Locate the cell with the specified text and output its [x, y] center coordinate. 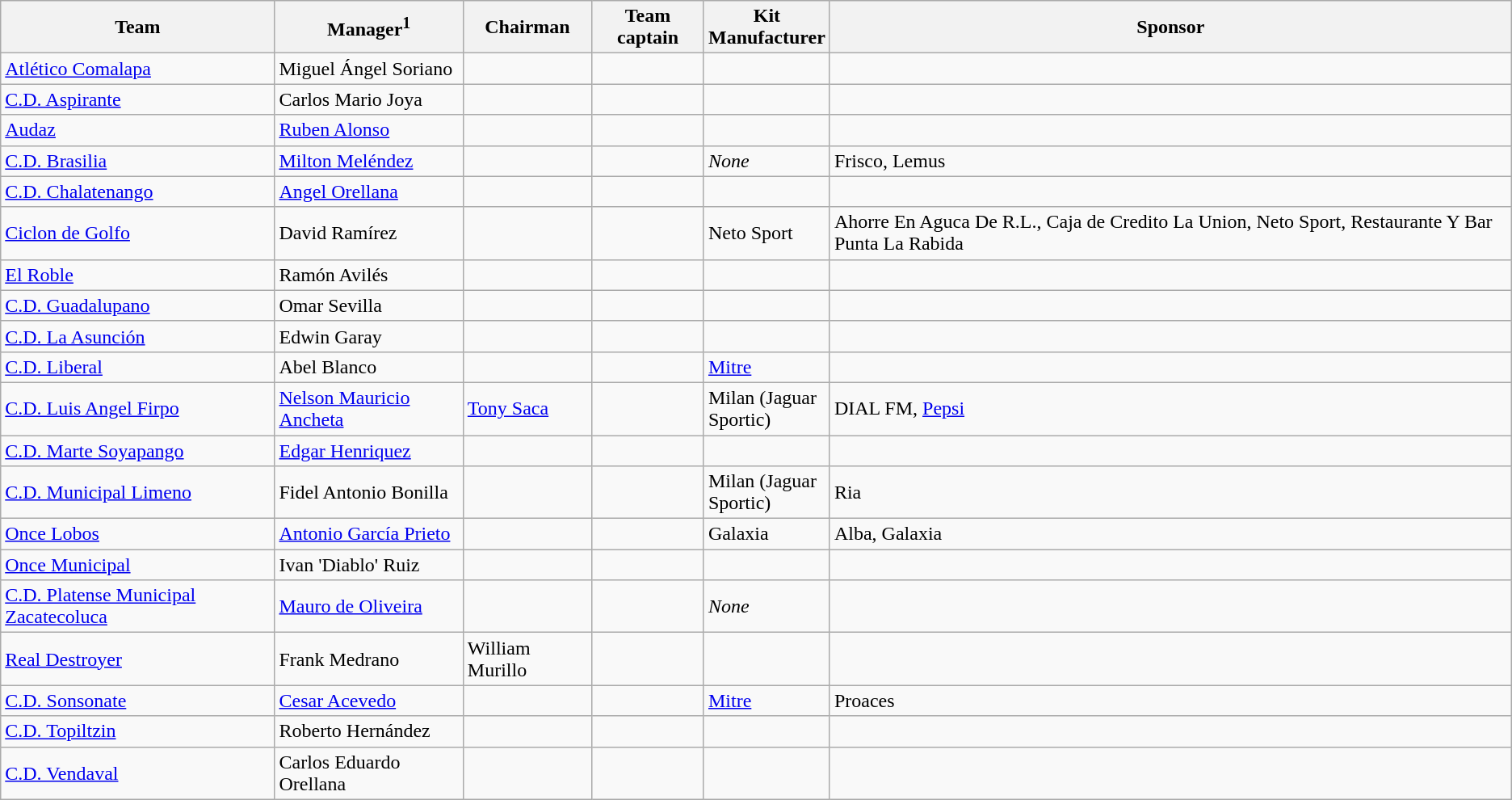
Once Lobos [137, 534]
C.D. Platense Municipal Zacatecoluca [137, 606]
Alba, Galaxia [1170, 534]
Angel Orellana [368, 192]
Fidel Antonio Bonilla [368, 493]
DIAL FM, Pepsi [1170, 409]
Manager1 [368, 27]
Antonio García Prieto [368, 534]
Nelson Mauricio Ancheta [368, 409]
Galaxia [766, 534]
C.D. Municipal Limeno [137, 493]
Team captain [648, 27]
Sponsor [1170, 27]
C.D. Topiltzin [137, 731]
Abel Blanco [368, 367]
C.D. Marte Soyapango [137, 450]
Tony Saca [527, 409]
Edgar Henriquez [368, 450]
Neto Sport [766, 233]
Ramón Avilés [368, 275]
Atlético Comalapa [137, 69]
Once Municipal [137, 565]
Edwin Garay [368, 336]
C.D. Liberal [137, 367]
El Roble [137, 275]
Ivan 'Diablo' Ruiz [368, 565]
C.D. Aspirante [137, 99]
C.D. Brasilia [137, 161]
C.D. Vendaval [137, 773]
Frank Medrano [368, 659]
Roberto Hernández [368, 731]
Mauro de Oliveira [368, 606]
Chairman [527, 27]
Ahorre En Aguca De R.L., Caja de Credito La Union, Neto Sport, Restaurante Y Bar Punta La Rabida [1170, 233]
Ciclon de Golfo [137, 233]
Ruben Alonso [368, 130]
Proaces [1170, 701]
Cesar Acevedo [368, 701]
David Ramírez [368, 233]
C.D. Guadalupano [137, 305]
C.D. Chalatenango [137, 192]
Milton Meléndez [368, 161]
C.D. Sonsonate [137, 701]
Omar Sevilla [368, 305]
Carlos Mario Joya [368, 99]
William Murillo [527, 659]
Carlos Eduardo Orellana [368, 773]
Frisco, Lemus [1170, 161]
Real Destroyer [137, 659]
Kit Manufacturer [766, 27]
Miguel Ángel Soriano [368, 69]
Team [137, 27]
C.D. La Asunción [137, 336]
Audaz [137, 130]
Ria [1170, 493]
C.D. Luis Angel Firpo [137, 409]
